Scan for the cell matching the given text and deliver its [x, y] coordinate at center. 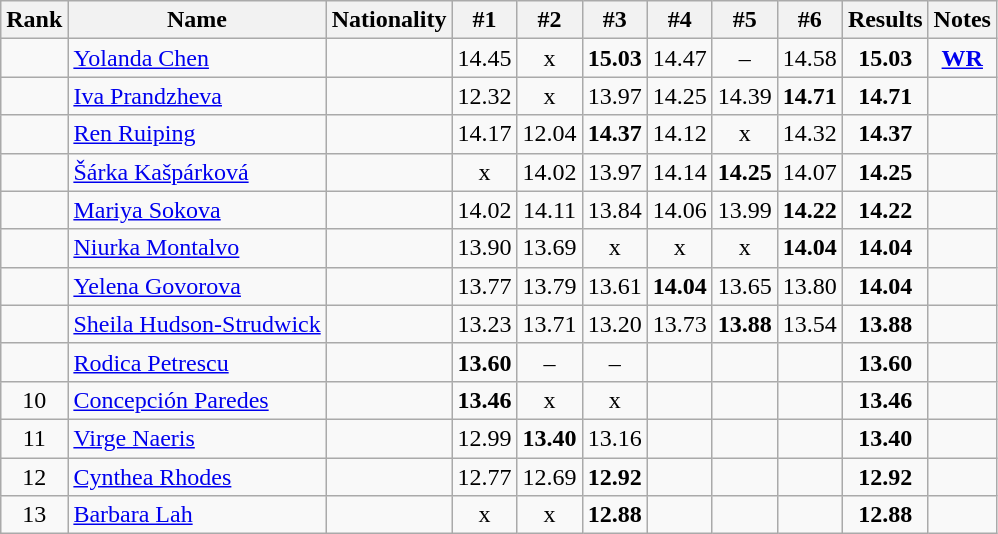
Šárka Kašpárková [197, 172]
10 [34, 400]
13.79 [550, 286]
14.14 [680, 172]
Name [197, 20]
14.06 [680, 210]
13.20 [614, 324]
13 [34, 515]
13.54 [810, 324]
12.99 [484, 438]
Iva Prandzheva [197, 96]
14.32 [810, 134]
13.80 [810, 286]
Yolanda Chen [197, 58]
13.61 [614, 286]
13.69 [550, 248]
Barbara Lah [197, 515]
14.58 [810, 58]
14.12 [680, 134]
13.99 [744, 210]
13.71 [550, 324]
Virge Naeris [197, 438]
#2 [550, 20]
Ren Ruiping [197, 134]
#5 [744, 20]
14.07 [810, 172]
Results [885, 20]
Cynthea Rhodes [197, 477]
Yelena Govorova [197, 286]
11 [34, 438]
13.73 [680, 324]
Mariya Sokova [197, 210]
#4 [680, 20]
#6 [810, 20]
Concepción Paredes [197, 400]
Rodica Petrescu [197, 362]
13.77 [484, 286]
14.11 [550, 210]
13.84 [614, 210]
Sheila Hudson-Strudwick [197, 324]
13.90 [484, 248]
12.04 [550, 134]
13.65 [744, 286]
13.16 [614, 438]
Niurka Montalvo [197, 248]
14.39 [744, 96]
14.45 [484, 58]
12.77 [484, 477]
Notes [962, 20]
#1 [484, 20]
Rank [34, 20]
12.69 [550, 477]
#3 [614, 20]
14.47 [680, 58]
12 [34, 477]
WR [962, 58]
14.17 [484, 134]
13.23 [484, 324]
Nationality [389, 20]
12.32 [484, 96]
